Determine the [x, y] coordinate at the center of the cell enclosing the given text.  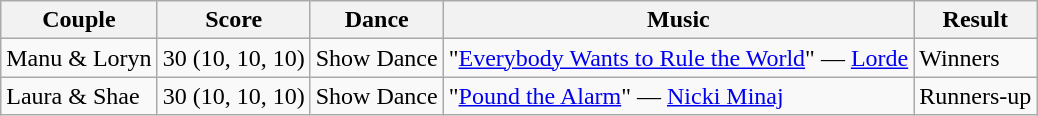
Runners-up [976, 96]
Winners [976, 58]
"Pound the Alarm" — Nicki Minaj [678, 96]
Couple [79, 20]
Result [976, 20]
Dance [376, 20]
Manu & Loryn [79, 58]
Score [234, 20]
Music [678, 20]
"Everybody Wants to Rule the World" — Lorde [678, 58]
Laura & Shae [79, 96]
